Find where the given text appears and provide that cell's center as (X, Y) coordinate. 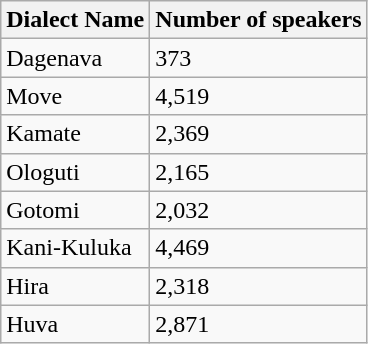
Kamate (76, 134)
2,369 (258, 134)
Kani-Kuluka (76, 248)
Number of speakers (258, 20)
4,519 (258, 96)
4,469 (258, 248)
Gotomi (76, 210)
Huva (76, 324)
2,165 (258, 172)
Dagenava (76, 58)
Move (76, 96)
Dialect Name (76, 20)
2,032 (258, 210)
Ologuti (76, 172)
2,318 (258, 286)
Hira (76, 286)
2,871 (258, 324)
373 (258, 58)
